Identify which cell holds the provided text, then report its (X, Y) central coordinate. 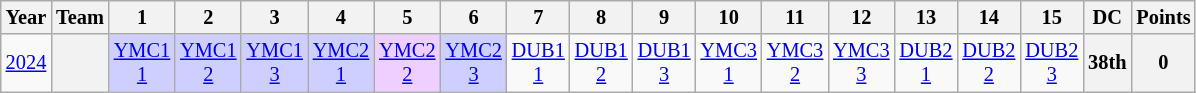
7 (538, 17)
2024 (26, 63)
DUB12 (602, 63)
YMC12 (208, 63)
4 (341, 17)
11 (795, 17)
8 (602, 17)
0 (1163, 63)
5 (407, 17)
3 (274, 17)
DUB21 (926, 63)
DUB11 (538, 63)
2 (208, 17)
DUB22 (988, 63)
14 (988, 17)
YMC22 (407, 63)
38th (1107, 63)
YMC33 (861, 63)
YMC11 (142, 63)
YMC21 (341, 63)
Team (80, 17)
YMC32 (795, 63)
12 (861, 17)
1 (142, 17)
YMC31 (729, 63)
6 (473, 17)
DUB13 (664, 63)
10 (729, 17)
15 (1052, 17)
DC (1107, 17)
DUB23 (1052, 63)
Year (26, 17)
Points (1163, 17)
13 (926, 17)
9 (664, 17)
YMC23 (473, 63)
YMC13 (274, 63)
